Scan for the cell matching the given text and deliver its [x, y] coordinate at center. 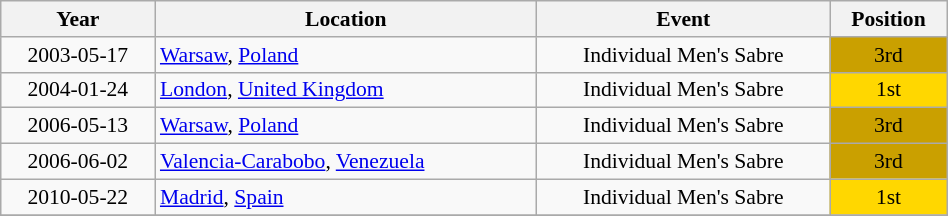
2003-05-17 [78, 55]
Location [346, 19]
Valencia-Carabobo, Venezuela [346, 162]
Position [889, 19]
2006-06-02 [78, 162]
2010-05-22 [78, 197]
Madrid, Spain [346, 197]
Year [78, 19]
Event [684, 19]
2006-05-13 [78, 126]
2004-01-24 [78, 90]
London, United Kingdom [346, 90]
